Pinpoint the cell where the given text exists, returning its (X, Y) midpoint coordinate. 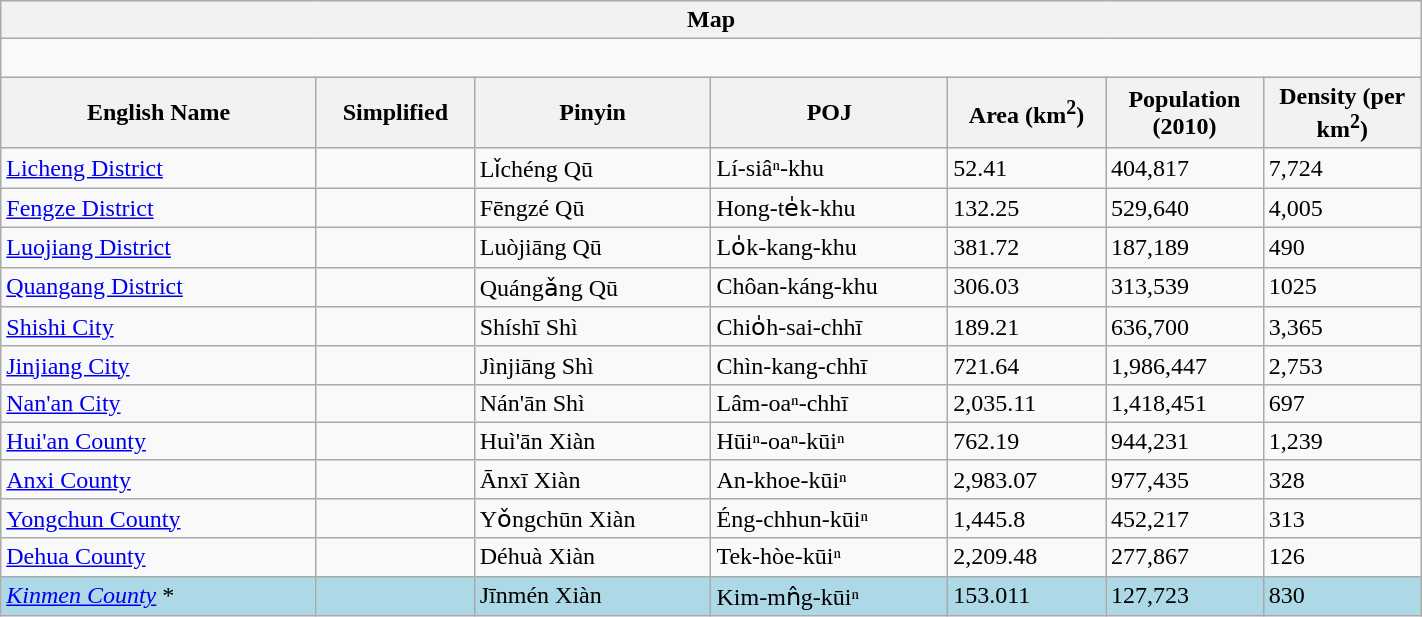
Shishi City (159, 327)
2,035.11 (1027, 403)
Fēngzé Qū (592, 208)
762.19 (1027, 441)
Chìn-kang-chhī (830, 365)
Hūiⁿ-oaⁿ-kūiⁿ (830, 441)
328 (1342, 479)
1,418,451 (1185, 403)
132.25 (1027, 208)
4,005 (1342, 208)
636,700 (1185, 327)
Density (per km2) (1342, 113)
Hong-te̍k-khu (830, 208)
POJ (830, 113)
Lǐchéng Qū (592, 168)
Map (711, 20)
944,231 (1185, 441)
Éng-chhun-kūiⁿ (830, 518)
Lo̍k-kang-khu (830, 248)
7,724 (1342, 168)
Simplified (395, 113)
Chôan-káng-khu (830, 287)
529,640 (1185, 208)
313,539 (1185, 287)
Kinmen County * (159, 596)
Tek-hòe-kūiⁿ (830, 557)
721.64 (1027, 365)
277,867 (1185, 557)
52.41 (1027, 168)
Hui'an County (159, 441)
Lâm-oaⁿ-chhī (830, 403)
1025 (1342, 287)
Quángǎng Qū (592, 287)
Lí-siâⁿ-khu (830, 168)
2,209.48 (1027, 557)
153.011 (1027, 596)
An-khoe-kūiⁿ (830, 479)
381.72 (1027, 248)
404,817 (1185, 168)
Jinjiang City (159, 365)
Ānxī Xiàn (592, 479)
1,445.8 (1027, 518)
977,435 (1185, 479)
697 (1342, 403)
Jīnmén Xiàn (592, 596)
Chio̍h-sai-chhī (830, 327)
Dehua County (159, 557)
Anxi County (159, 479)
2,983.07 (1027, 479)
Yongchun County (159, 518)
Luòjiāng Qū (592, 248)
Kim-mn̂g-kūiⁿ (830, 596)
Jìnjiāng Shì (592, 365)
Pinyin (592, 113)
Shíshī Shì (592, 327)
Nan'an City (159, 403)
Yǒngchūn Xiàn (592, 518)
Area (km2) (1027, 113)
English Name (159, 113)
1,986,447 (1185, 365)
Quangang District (159, 287)
187,189 (1185, 248)
127,723 (1185, 596)
306.03 (1027, 287)
126 (1342, 557)
2,753 (1342, 365)
Nán'ān Shì (592, 403)
Huì'ān Xiàn (592, 441)
189.21 (1027, 327)
Déhuà Xiàn (592, 557)
452,217 (1185, 518)
1,239 (1342, 441)
830 (1342, 596)
Luojiang District (159, 248)
313 (1342, 518)
Fengze District (159, 208)
490 (1342, 248)
Licheng District (159, 168)
Population (2010) (1185, 113)
3,365 (1342, 327)
